Locate the cell with the specified text and output its [x, y] center coordinate. 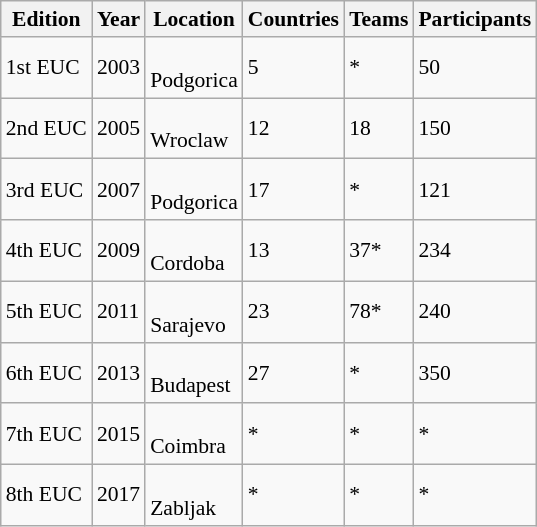
37* [378, 250]
Wroclaw [194, 128]
Zabljak [194, 496]
8th EUC [46, 496]
Participants [474, 19]
Year [118, 19]
2011 [118, 312]
4th EUC [46, 250]
6th EUC [46, 372]
2017 [118, 496]
13 [294, 250]
18 [378, 128]
50 [474, 68]
2nd EUC [46, 128]
2003 [118, 68]
2007 [118, 190]
5th EUC [46, 312]
150 [474, 128]
Location [194, 19]
12 [294, 128]
240 [474, 312]
Sarajevo [194, 312]
Countries [294, 19]
5 [294, 68]
7th EUC [46, 434]
Budapest [194, 372]
Coimbra [194, 434]
2009 [118, 250]
1st EUC [46, 68]
Teams [378, 19]
Edition [46, 19]
17 [294, 190]
350 [474, 372]
121 [474, 190]
2013 [118, 372]
78* [378, 312]
234 [474, 250]
27 [294, 372]
Cordoba [194, 250]
2015 [118, 434]
2005 [118, 128]
3rd EUC [46, 190]
23 [294, 312]
